Identify which cell holds the provided text, then report its (x, y) central coordinate. 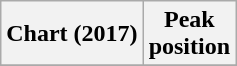
Chart (2017) (72, 34)
Peak position (189, 34)
